Find where the given text appears and provide that cell's center as (x, y) coordinate. 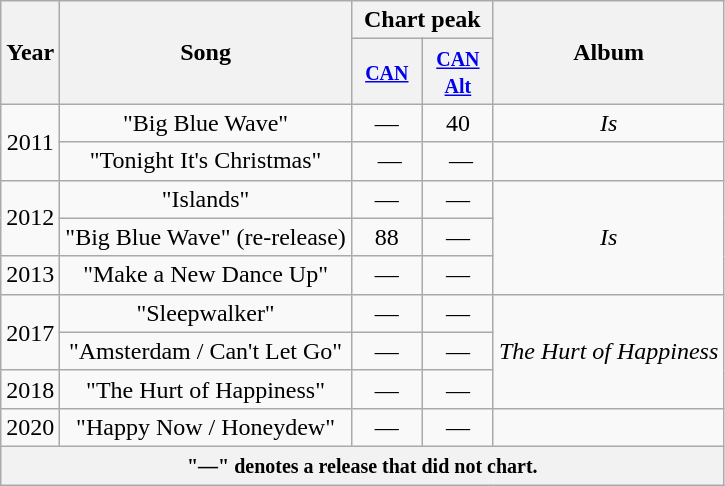
The Hurt of Happiness (608, 351)
88 (386, 237)
Album (608, 52)
"Islands" (206, 199)
Year (30, 52)
CAN (386, 72)
"The Hurt of Happiness" (206, 389)
"Tonight It's Christmas" (206, 161)
"Big Blue Wave" (re-release) (206, 237)
"Make a New Dance Up" (206, 275)
2011 (30, 142)
Chart peak (422, 20)
40 (458, 123)
"Happy Now / Honeydew" (206, 427)
CANAlt (458, 72)
Song (206, 52)
2018 (30, 389)
2013 (30, 275)
"—" denotes a release that did not chart. (362, 465)
2020 (30, 427)
"Sleepwalker" (206, 313)
2012 (30, 218)
2017 (30, 332)
"Big Blue Wave" (206, 123)
"Amsterdam / Can't Let Go" (206, 351)
